Determine the [X, Y] coordinate at the center of the cell enclosing the given text.  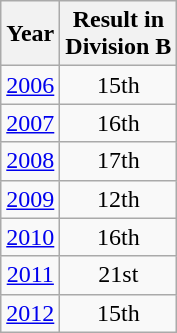
17th [118, 161]
2011 [30, 275]
Year [30, 34]
12th [118, 199]
2010 [30, 237]
2012 [30, 313]
2006 [30, 85]
2007 [30, 123]
2008 [30, 161]
21st [118, 275]
2009 [30, 199]
Result inDivision B [118, 34]
